Pinpoint the cell where the given text exists, returning its [X, Y] midpoint coordinate. 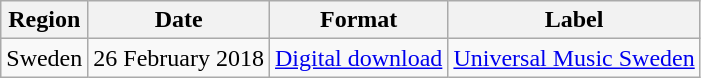
26 February 2018 [179, 58]
Region [44, 20]
Universal Music Sweden [574, 58]
Format [359, 20]
Digital download [359, 58]
Sweden [44, 58]
Date [179, 20]
Label [574, 20]
